Determine the [x, y] coordinate at the center of the cell enclosing the given text.  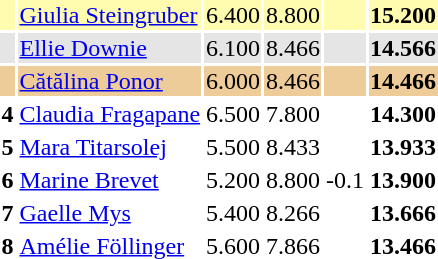
Giulia Steingruber [110, 15]
15.200 [404, 15]
5.500 [234, 147]
7.800 [294, 114]
7 [8, 213]
6.500 [234, 114]
Claudia Fragapane [110, 114]
6.000 [234, 81]
8.433 [294, 147]
Mara Titarsolej [110, 147]
Ellie Downie [110, 48]
5.200 [234, 180]
13.933 [404, 147]
Cătălina Ponor [110, 81]
8.266 [294, 213]
Gaelle Mys [110, 213]
6 [8, 180]
5.400 [234, 213]
6.400 [234, 15]
14.566 [404, 48]
13.900 [404, 180]
6.100 [234, 48]
13.666 [404, 213]
4 [8, 114]
5 [8, 147]
14.466 [404, 81]
Marine Brevet [110, 180]
14.300 [404, 114]
-0.1 [346, 180]
